Return [x, y] of the center of cell containing provided text 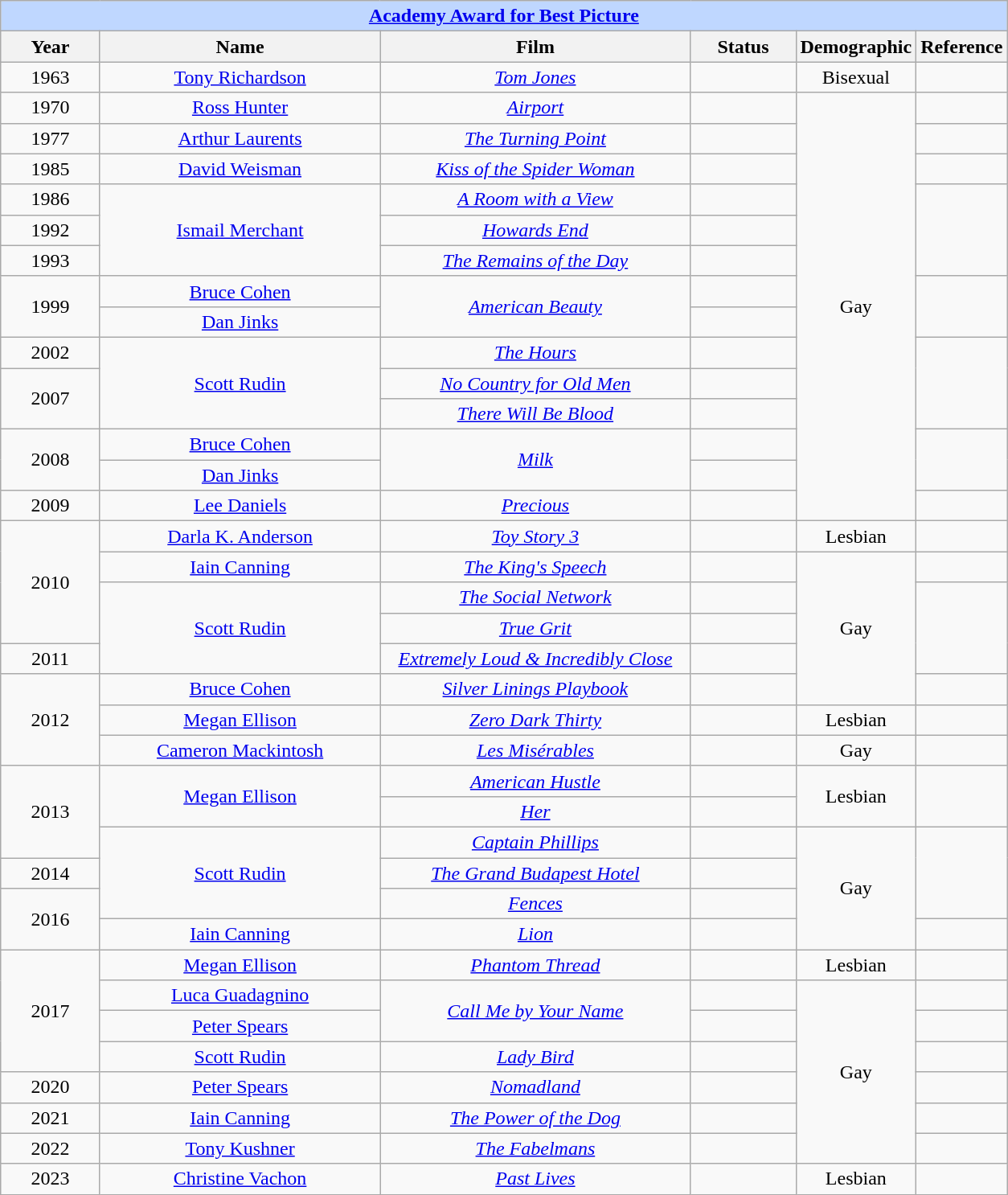
1993 [51, 261]
Zero Dark Thirty [535, 720]
Darla K. Anderson [240, 536]
1992 [51, 230]
2016 [51, 919]
David Weisman [240, 169]
Christine Vachon [240, 1179]
2013 [51, 811]
Year [51, 47]
Arthur Laurents [240, 138]
2020 [51, 1087]
2009 [51, 506]
2022 [51, 1148]
The Fabelmans [535, 1148]
Bisexual [856, 77]
The Remains of the Day [535, 261]
Silver Linings Playbook [535, 689]
American Beauty [535, 306]
Captain Phillips [535, 842]
2011 [51, 659]
2014 [51, 873]
Extremely Loud & Incredibly Close [535, 659]
Fences [535, 904]
No Country for Old Men [535, 384]
American Hustle [535, 781]
There Will Be Blood [535, 414]
True Grit [535, 628]
2021 [51, 1118]
2012 [51, 720]
2017 [51, 1011]
2023 [51, 1179]
Her [535, 811]
Past Lives [535, 1179]
Status [743, 47]
1970 [51, 108]
Cameron Mackintosh [240, 750]
Lee Daniels [240, 506]
Airport [535, 108]
Ross Hunter [240, 108]
Name [240, 47]
The Turning Point [535, 138]
1963 [51, 77]
1977 [51, 138]
1985 [51, 169]
Howards End [535, 230]
Demographic [856, 47]
1986 [51, 199]
Academy Award for Best Picture [504, 16]
Tony Kushner [240, 1148]
The Hours [535, 352]
Ismail Merchant [240, 230]
Film [535, 47]
2007 [51, 399]
Call Me by Your Name [535, 1011]
Nomadland [535, 1087]
Precious [535, 506]
Milk [535, 460]
Les Misérables [535, 750]
2002 [51, 352]
Reference [961, 47]
Tom Jones [535, 77]
Luca Guadagnino [240, 996]
Tony Richardson [240, 77]
Lady Bird [535, 1057]
Lion [535, 934]
Toy Story 3 [535, 536]
2008 [51, 460]
2010 [51, 582]
A Room with a View [535, 199]
The Grand Budapest Hotel [535, 873]
The Power of the Dog [535, 1118]
Phantom Thread [535, 965]
Kiss of the Spider Woman [535, 169]
The Social Network [535, 597]
The King's Speech [535, 567]
1999 [51, 306]
